Return the [x, y] coordinate for the center point of the cell that contains the specified text.  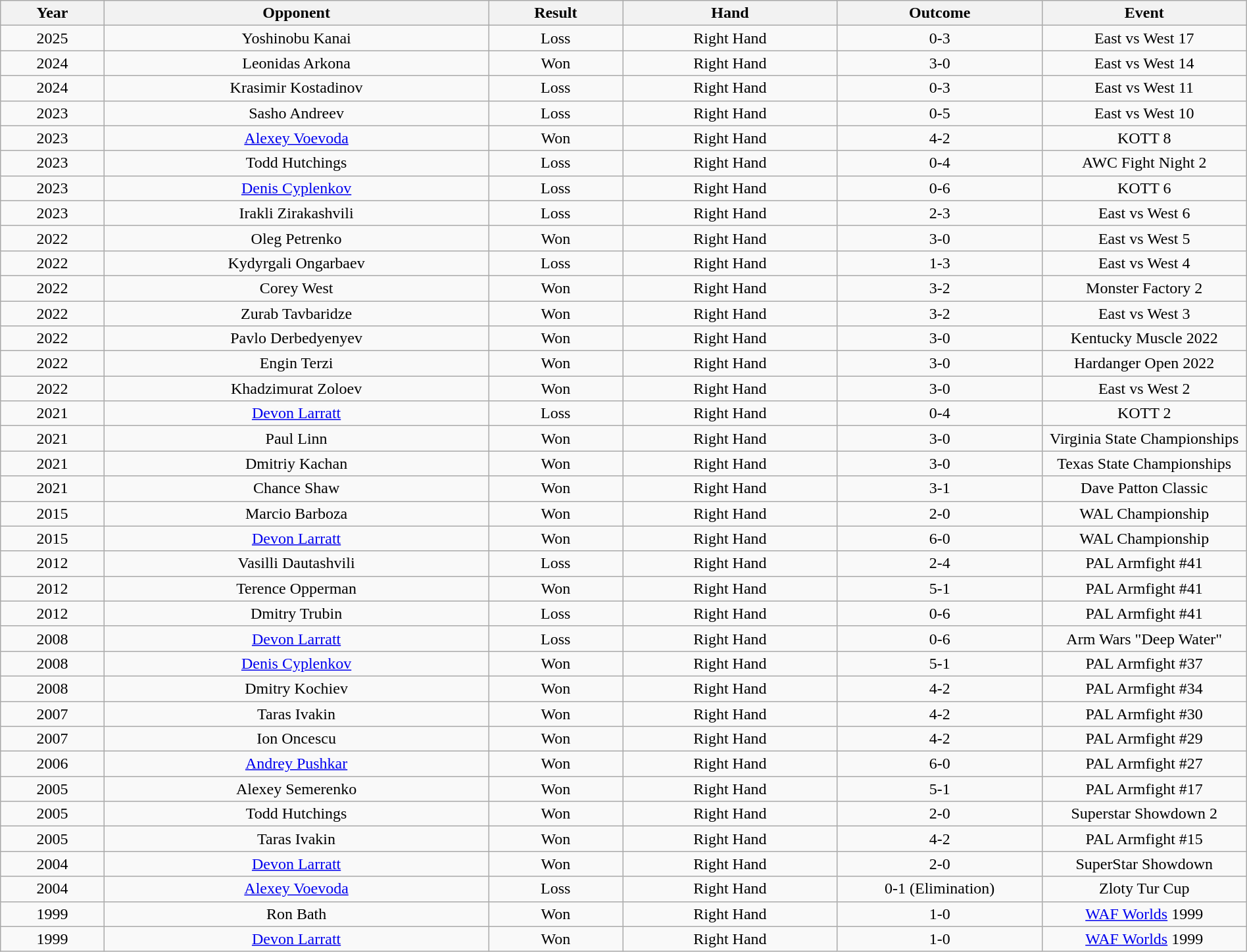
Event [1144, 13]
Dmitry Kochiev [296, 688]
Chance Shaw [296, 488]
Texas State Championships [1144, 464]
East vs West 11 [1144, 88]
PAL Armfight #15 [1144, 839]
3-1 [939, 488]
Dave Patton Classic [1144, 488]
Pavlo Derbedyenyev [296, 339]
Khadzimurat Zoloev [296, 389]
Engin Terzi [296, 364]
2-4 [939, 563]
East vs West 2 [1144, 389]
Krasimir Kostadinov [296, 88]
Irakli Zirakashvili [296, 213]
PAL Armfight #29 [1144, 739]
Sasho Andreev [296, 113]
Hardanger Open 2022 [1144, 364]
Result [556, 13]
Kydyrgali Ongarbaev [296, 263]
Corey West [296, 288]
Alexey Semerenko [296, 789]
Vasilli Dautashvili [296, 563]
2025 [53, 38]
East vs West 14 [1144, 63]
Virginia State Championships [1144, 439]
Dmitriy Kachan [296, 464]
Monster Factory 2 [1144, 288]
Ion Oncescu [296, 739]
Andrey Pushkar [296, 764]
Arm Wars "Deep Water" [1144, 638]
Superstar Showdown 2 [1144, 814]
SuperStar Showdown [1144, 864]
PAL Armfight #27 [1144, 764]
Ron Bath [296, 914]
PAL Armfight #37 [1144, 663]
East vs West 17 [1144, 38]
Hand [730, 13]
East vs West 5 [1144, 238]
Opponent [296, 13]
KOTT 8 [1144, 138]
Oleg Petrenko [296, 238]
Zurab Tavbaridze [296, 314]
1-3 [939, 263]
East vs West 10 [1144, 113]
Leonidas Arkona [296, 63]
PAL Armfight #34 [1144, 688]
AWC Fight Night 2 [1144, 163]
PAL Armfight #30 [1144, 713]
Paul Linn [296, 439]
KOTT 2 [1144, 414]
Kentucky Muscle 2022 [1144, 339]
East vs West 3 [1144, 314]
PAL Armfight #17 [1144, 789]
2-3 [939, 213]
Marcio Barboza [296, 513]
Terence Opperman [296, 588]
East vs West 4 [1144, 263]
0-5 [939, 113]
East vs West 6 [1144, 213]
Dmitry Trubin [296, 613]
Yoshinobu Kanai [296, 38]
Year [53, 13]
Outcome [939, 13]
2006 [53, 764]
KOTT 6 [1144, 188]
0-1 (Elimination) [939, 889]
Zloty Tur Cup [1144, 889]
